Determine the (X, Y) coordinate at the center of the cell enclosing the given text.  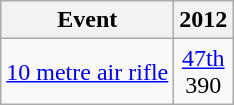
Event (88, 20)
47th390 (204, 72)
10 metre air rifle (88, 72)
2012 (204, 20)
